Locate the cell with the specified text and output its [X, Y] center coordinate. 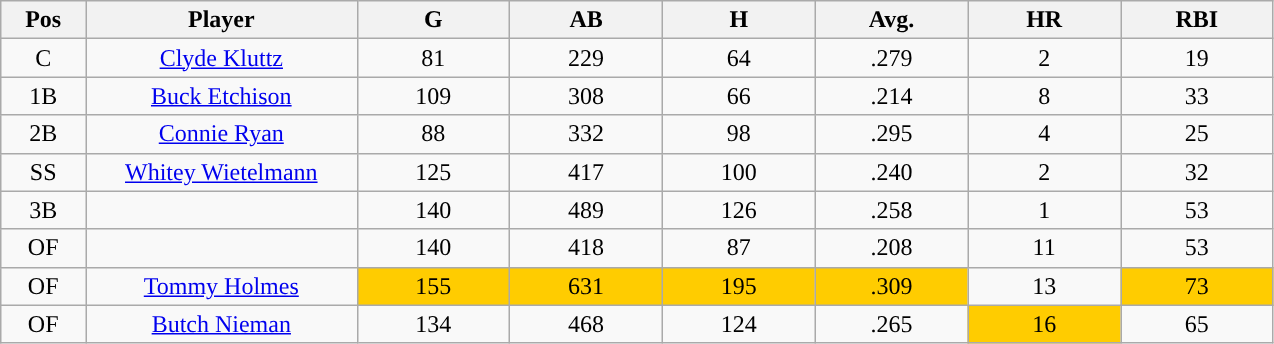
.240 [892, 172]
Pos [44, 20]
AB [586, 20]
1B [44, 96]
631 [586, 286]
.208 [892, 248]
.214 [892, 96]
308 [586, 96]
332 [586, 134]
1 [1044, 210]
11 [1044, 248]
66 [738, 96]
126 [738, 210]
418 [586, 248]
134 [434, 324]
64 [738, 58]
81 [434, 58]
19 [1196, 58]
Tommy Holmes [222, 286]
100 [738, 172]
RBI [1196, 20]
C [44, 58]
468 [586, 324]
88 [434, 134]
.265 [892, 324]
8 [1044, 96]
3B [44, 210]
109 [434, 96]
16 [1044, 324]
73 [1196, 286]
Buck Etchison [222, 96]
229 [586, 58]
87 [738, 248]
Clyde Kluttz [222, 58]
4 [1044, 134]
Butch Nieman [222, 324]
Whitey Wietelmann [222, 172]
2B [44, 134]
G [434, 20]
489 [586, 210]
.279 [892, 58]
417 [586, 172]
.258 [892, 210]
98 [738, 134]
33 [1196, 96]
25 [1196, 134]
13 [1044, 286]
H [738, 20]
Player [222, 20]
Connie Ryan [222, 134]
.295 [892, 134]
155 [434, 286]
124 [738, 324]
SS [44, 172]
125 [434, 172]
65 [1196, 324]
Avg. [892, 20]
HR [1044, 20]
.309 [892, 286]
195 [738, 286]
32 [1196, 172]
